Return the [X, Y] coordinate for the center point of the cell that contains the specified text.  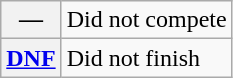
Did not finish [146, 58]
— [31, 20]
DNF [31, 58]
Did not compete [146, 20]
